Locate the cell with the specified text and output its (x, y) center coordinate. 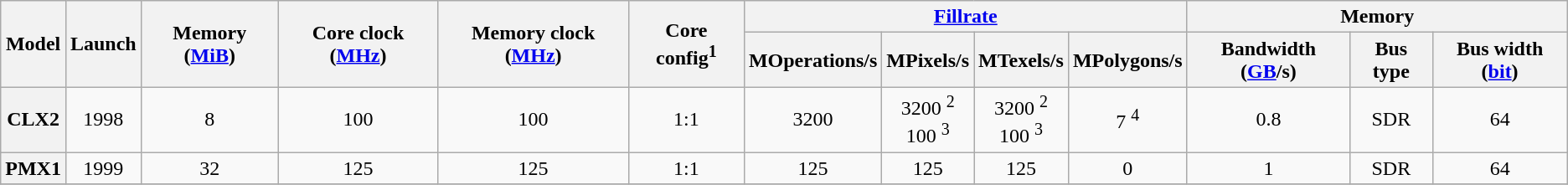
0 (1127, 168)
1998 (103, 120)
Model (34, 44)
Fillrate (965, 17)
Bus width (bit) (1499, 60)
MPolygons/s (1127, 60)
PMX1 (34, 168)
8 (209, 120)
Core clock (MHz) (358, 44)
Memory (1377, 17)
1999 (103, 168)
Bandwidth (GB/s) (1268, 60)
7 4 (1127, 120)
Launch (103, 44)
Memory (MiB) (209, 44)
1 (1268, 168)
3200 (812, 120)
MPixels/s (928, 60)
CLX2 (34, 120)
Core config1 (686, 44)
MTexels/s (1022, 60)
32 (209, 168)
Memory clock (MHz) (534, 44)
0.8 (1268, 120)
Bus type (1391, 60)
MOperations/s (812, 60)
